Provide the [x, y] coordinate of the cell's center where the given text is located.  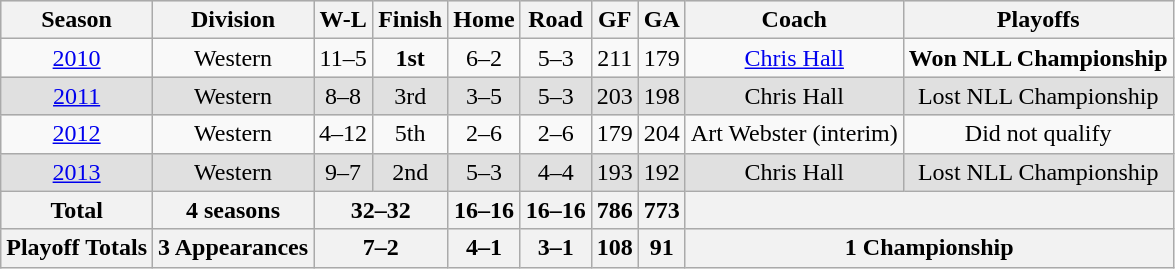
4 seasons [234, 210]
Road [556, 20]
Playoffs [1038, 20]
91 [662, 248]
193 [614, 172]
198 [662, 96]
211 [614, 58]
Did not qualify [1038, 134]
Home [484, 20]
GA [662, 20]
192 [662, 172]
3–5 [484, 96]
2nd [410, 172]
1st [410, 58]
Total [77, 210]
GF [614, 20]
2012 [77, 134]
Art Webster (interim) [794, 134]
3rd [410, 96]
1 Championship [929, 248]
4–4 [556, 172]
32–32 [381, 210]
4–1 [484, 248]
11–5 [344, 58]
Playoff Totals [77, 248]
Division [234, 20]
2011 [77, 96]
Season [77, 20]
2013 [77, 172]
4–12 [344, 134]
203 [614, 96]
9–7 [344, 172]
Finish [410, 20]
W-L [344, 20]
3–1 [556, 248]
5th [410, 134]
7–2 [381, 248]
204 [662, 134]
786 [614, 210]
8–8 [344, 96]
Coach [794, 20]
108 [614, 248]
773 [662, 210]
2010 [77, 58]
Won NLL Championship [1038, 58]
3 Appearances [234, 248]
6–2 [484, 58]
